Locate the cell with the specified text and output its (x, y) center coordinate. 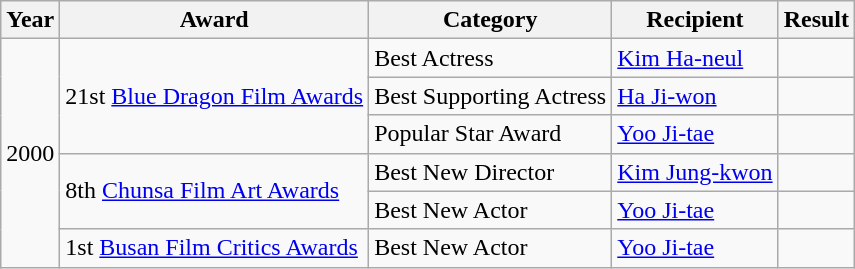
2000 (30, 153)
Award (214, 20)
Kim Ha-neul (695, 58)
Year (30, 20)
Popular Star Award (490, 134)
Recipient (695, 20)
Category (490, 20)
21st Blue Dragon Film Awards (214, 96)
Result (816, 20)
Kim Jung-kwon (695, 172)
Best Actress (490, 58)
Ha Ji-won (695, 96)
Best New Director (490, 172)
1st Busan Film Critics Awards (214, 248)
8th Chunsa Film Art Awards (214, 191)
Best Supporting Actress (490, 96)
